Return (X, Y) of the center of cell containing provided text 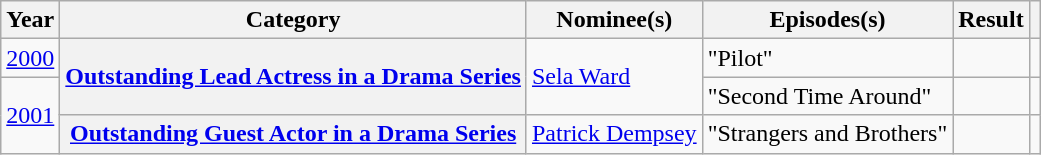
Year (30, 20)
"Strangers and Brothers" (828, 134)
Episodes(s) (828, 20)
Patrick Dempsey (614, 134)
2001 (30, 115)
2000 (30, 58)
Result (991, 20)
"Second Time Around" (828, 96)
Category (294, 20)
Outstanding Guest Actor in a Drama Series (294, 134)
"Pilot" (828, 58)
Sela Ward (614, 77)
Nominee(s) (614, 20)
Outstanding Lead Actress in a Drama Series (294, 77)
